For the text-containing cell, return its midpoint in [x, y] coordinate format. 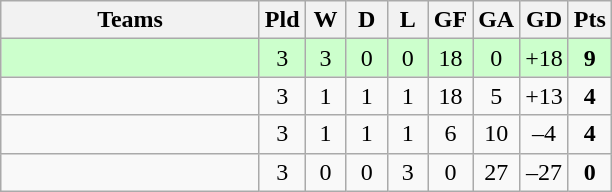
GF [450, 20]
GD [544, 20]
Teams [130, 20]
5 [496, 96]
+13 [544, 96]
–4 [544, 134]
GA [496, 20]
Pts [590, 20]
9 [590, 58]
27 [496, 172]
6 [450, 134]
10 [496, 134]
W [326, 20]
–27 [544, 172]
+18 [544, 58]
D [366, 20]
L [408, 20]
Pld [282, 20]
